Return the [X, Y] coordinate for the center point of the cell that contains the specified text.  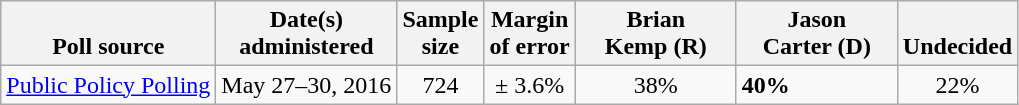
Marginof error [530, 34]
Samplesize [440, 34]
Poll source [108, 34]
Date(s)administered [306, 34]
May 27–30, 2016 [306, 85]
40% [816, 85]
22% [957, 85]
JasonCarter (D) [816, 34]
Public Policy Polling [108, 85]
724 [440, 85]
Undecided [957, 34]
BrianKemp (R) [656, 34]
± 3.6% [530, 85]
38% [656, 85]
